From the cell containing the given text, extract its center point as (X, Y) coordinate. 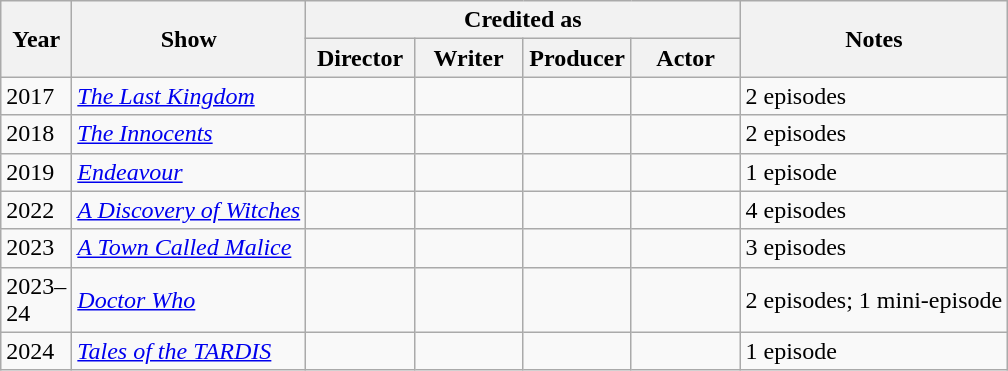
Notes (874, 39)
2023 (36, 248)
Doctor Who (189, 300)
Producer (578, 58)
2018 (36, 134)
Writer (468, 58)
Tales of the TARDIS (189, 351)
Endeavour (189, 172)
A Town Called Malice (189, 248)
2 episodes; 1 mini-episode (874, 300)
The Innocents (189, 134)
2023–24 (36, 300)
2017 (36, 96)
Show (189, 39)
Director (360, 58)
A Discovery of Witches (189, 210)
Actor (686, 58)
3 episodes (874, 248)
The Last Kingdom (189, 96)
4 episodes (874, 210)
2022 (36, 210)
Year (36, 39)
Credited as (523, 20)
2019 (36, 172)
2024 (36, 351)
